Extract the (x, y) coordinate from the center of the cell holding the provided text.  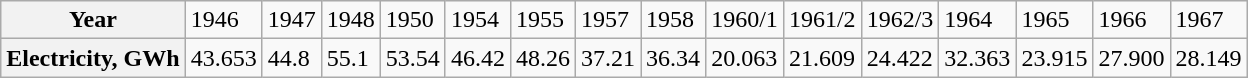
24.422 (900, 58)
1966 (1132, 20)
1960/1 (745, 20)
55.1 (350, 58)
1954 (478, 20)
44.8 (292, 58)
1964 (978, 20)
36.34 (674, 58)
37.21 (608, 58)
28.149 (1208, 58)
1950 (412, 20)
53.54 (412, 58)
Electricity, GWh (93, 58)
1947 (292, 20)
1948 (350, 20)
Year (93, 20)
43.653 (224, 58)
21.609 (822, 58)
1961/2 (822, 20)
46.42 (478, 58)
23.915 (1054, 58)
1946 (224, 20)
1957 (608, 20)
1965 (1054, 20)
48.26 (542, 58)
1955 (542, 20)
27.900 (1132, 58)
1962/3 (900, 20)
1958 (674, 20)
20.063 (745, 58)
32.363 (978, 58)
1967 (1208, 20)
